For the text-containing cell, return its midpoint in (x, y) coordinate format. 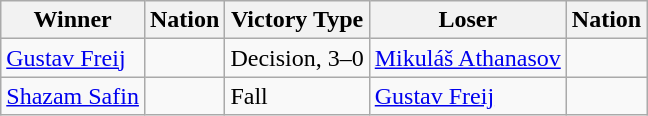
Loser (468, 20)
Decision, 3–0 (297, 58)
Fall (297, 96)
Mikuláš Athanasov (468, 58)
Winner (73, 20)
Shazam Safin (73, 96)
Victory Type (297, 20)
